Search for the cell housing the specified text and yield its [X, Y] center coordinate. 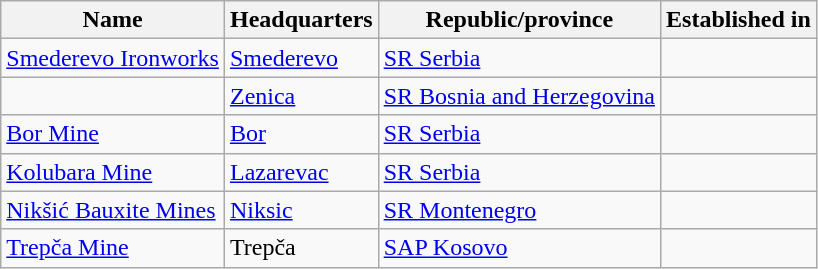
Trepča [301, 248]
Republic/province [519, 20]
Niksic [301, 210]
SAP Kosovo [519, 248]
Headquarters [301, 20]
Zenica [301, 96]
Lazarevac [301, 172]
Smederevo Ironworks [113, 58]
Nikšić Bauxite Mines [113, 210]
Established in [739, 20]
SR Montenegro [519, 210]
SR Bosnia and Herzegovina [519, 96]
Kolubara Mine [113, 172]
Bor [301, 134]
Name [113, 20]
Bor Mine [113, 134]
Smederevo [301, 58]
Trepča Mine [113, 248]
